Extract the (x, y) coordinate from the center of the cell holding the provided text.  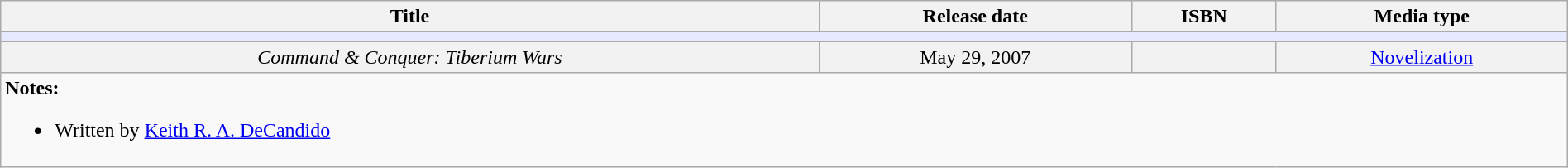
Media type (1422, 17)
Command & Conquer: Tiberium Wars (410, 57)
Release date (975, 17)
Title (410, 17)
ISBN (1204, 17)
Novelization (1422, 57)
May 29, 2007 (975, 57)
Notes:Written by Keith R. A. DeCandido (638, 119)
